Capture the cell that displays the provided text and extract its [x, y] central coordinate. 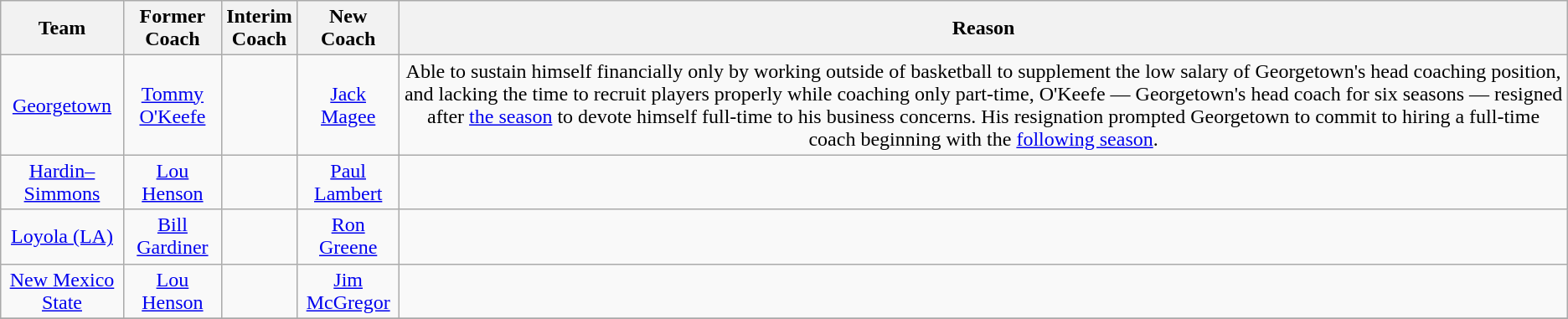
Paul Lambert [348, 183]
Jim McGregor [348, 291]
Bill Gardiner [173, 236]
Loyola (LA) [62, 236]
Reason [983, 28]
Georgetown [62, 105]
Hardin–Simmons [62, 183]
New Mexico State [62, 291]
Team [62, 28]
FormerCoach [173, 28]
InterimCoach [260, 28]
NewCoach [348, 28]
Jack Magee [348, 105]
Tommy O'Keefe [173, 105]
Ron Greene [348, 236]
